Search for the cell housing the specified text and yield its (X, Y) center coordinate. 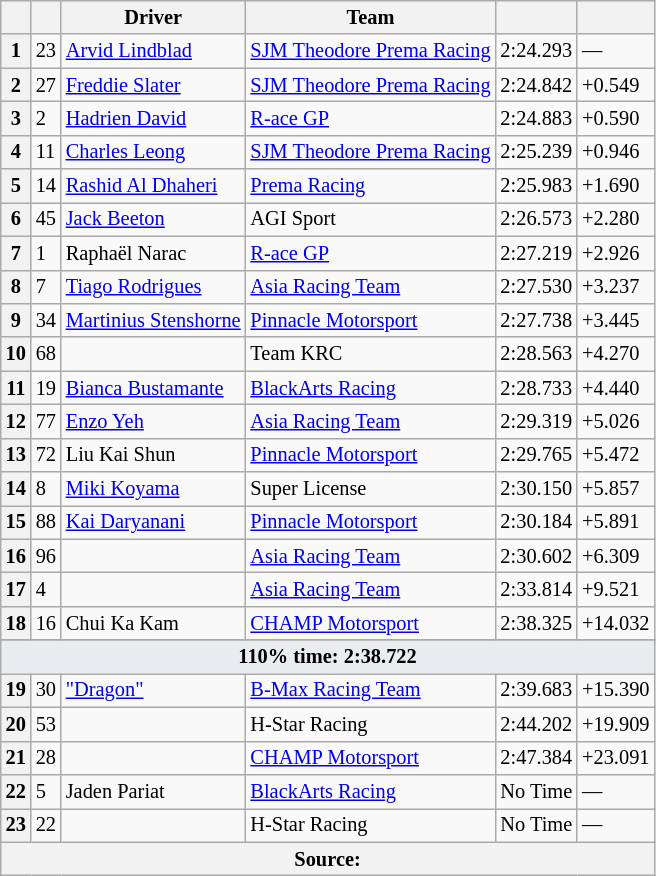
+2.926 (616, 253)
2:33.814 (536, 589)
Raphaël Narac (154, 253)
Team (371, 17)
+3.237 (616, 287)
Kai Daryanani (154, 522)
+0.549 (616, 85)
77 (46, 421)
"Dragon" (154, 690)
2:30.184 (536, 522)
+5.857 (616, 489)
AGI Sport (371, 219)
2:27.530 (536, 287)
+19.909 (616, 724)
30 (46, 690)
2:26.573 (536, 219)
2:44.202 (536, 724)
Arvid Lindblad (154, 51)
68 (46, 354)
Jaden Pariat (154, 791)
Rashid Al Dhaheri (154, 186)
+0.590 (616, 118)
+3.445 (616, 320)
Prema Racing (371, 186)
Martinius Stenshorne (154, 320)
6 (16, 219)
Miki Koyama (154, 489)
Enzo Yeh (154, 421)
Jack Beeton (154, 219)
+23.091 (616, 758)
Source: (328, 859)
2:47.384 (536, 758)
2:27.219 (536, 253)
10 (16, 354)
+4.270 (616, 354)
2:28.563 (536, 354)
96 (46, 556)
+9.521 (616, 589)
2:27.738 (536, 320)
Freddie Slater (154, 85)
+15.390 (616, 690)
21 (16, 758)
2:24.293 (536, 51)
13 (16, 455)
2:25.983 (536, 186)
Bianca Bustamante (154, 388)
Tiago Rodrigues (154, 287)
34 (46, 320)
+0.946 (616, 152)
2:30.602 (536, 556)
17 (16, 589)
45 (46, 219)
53 (46, 724)
28 (46, 758)
2:28.733 (536, 388)
2:38.325 (536, 623)
+5.891 (616, 522)
+6.309 (616, 556)
2:39.683 (536, 690)
18 (16, 623)
2:24.883 (536, 118)
2:30.150 (536, 489)
Chui Ka Kam (154, 623)
Driver (154, 17)
B-Max Racing Team (371, 690)
2:29.319 (536, 421)
110% time: 2:38.722 (328, 657)
15 (16, 522)
Liu Kai Shun (154, 455)
Team KRC (371, 354)
88 (46, 522)
+1.690 (616, 186)
+4.440 (616, 388)
27 (46, 85)
+5.472 (616, 455)
Hadrien David (154, 118)
2:25.239 (536, 152)
+14.032 (616, 623)
20 (16, 724)
2:29.765 (536, 455)
72 (46, 455)
+2.280 (616, 219)
Charles Leong (154, 152)
9 (16, 320)
2:24.842 (536, 85)
+5.026 (616, 421)
12 (16, 421)
Super License (371, 489)
3 (16, 118)
